Identify which cell holds the provided text, then report its [X, Y] central coordinate. 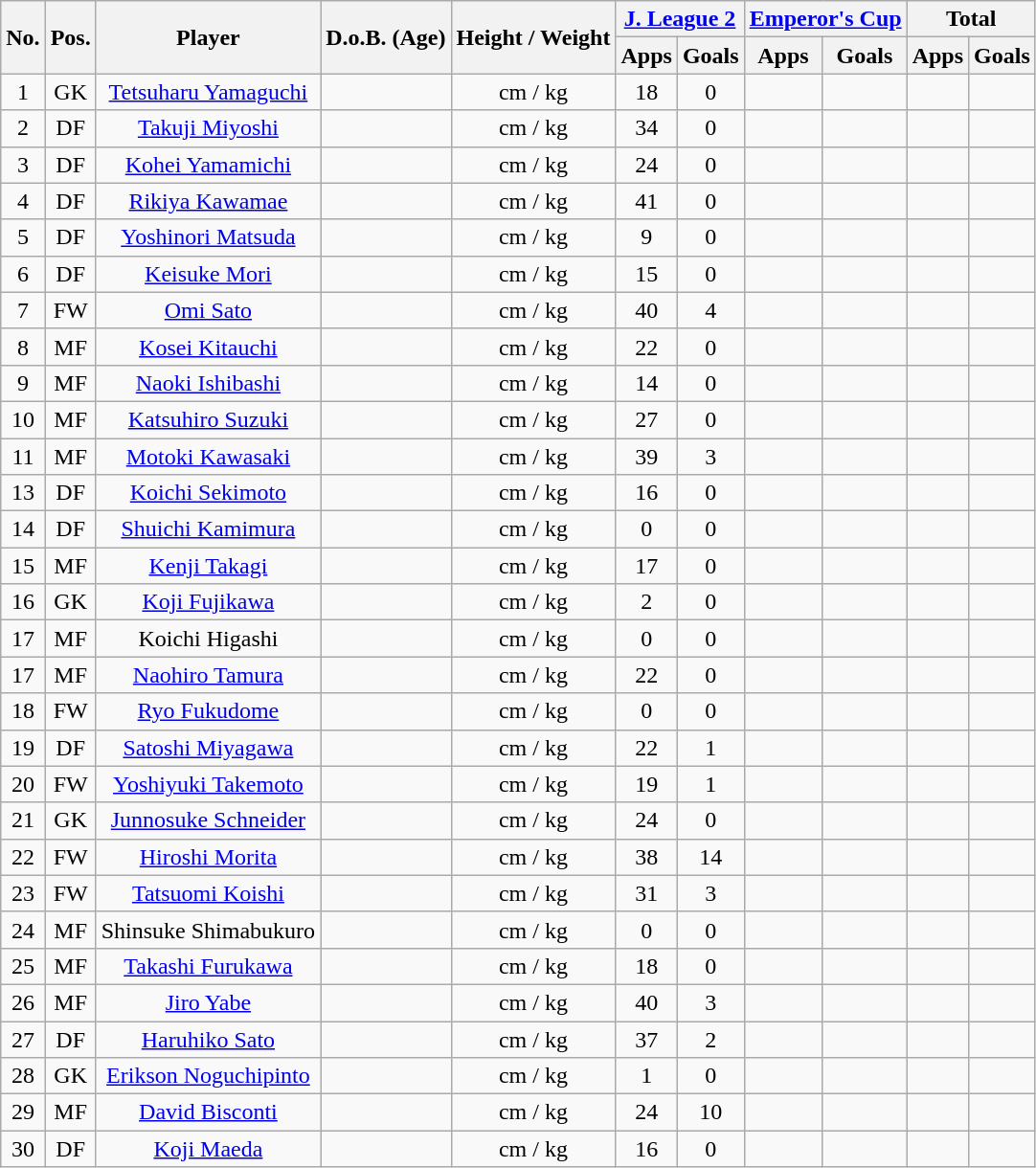
Haruhiko Sato [208, 1039]
Tetsuharu Yamaguchi [208, 92]
5 [23, 237]
Koji Maeda [208, 1149]
Kenji Takagi [208, 566]
26 [23, 1002]
31 [646, 893]
Koichi Higashi [208, 639]
39 [646, 457]
Yoshiyuki Takemoto [208, 784]
41 [646, 201]
Koji Fujikawa [208, 602]
Height / Weight [533, 37]
Pos. [71, 37]
28 [23, 1076]
Emperor's Cup [825, 19]
21 [23, 820]
34 [646, 128]
30 [23, 1149]
Yoshinori Matsuda [208, 237]
8 [23, 347]
Keisuke Mori [208, 274]
Tatsuomi Koishi [208, 893]
Shinsuke Shimabukuro [208, 930]
20 [23, 784]
Jiro Yabe [208, 1002]
6 [23, 274]
Katsuhiro Suzuki [208, 419]
Rikiya Kawamae [208, 201]
Omi Sato [208, 310]
Takuji Miyoshi [208, 128]
Kosei Kitauchi [208, 347]
No. [23, 37]
Takashi Furukawa [208, 966]
Player [208, 37]
38 [646, 857]
7 [23, 310]
Hiroshi Morita [208, 857]
Ryo Fukudome [208, 711]
Kohei Yamamichi [208, 165]
Naohiro Tamura [208, 675]
29 [23, 1112]
Naoki Ishibashi [208, 383]
23 [23, 893]
Koichi Sekimoto [208, 493]
Total [971, 19]
Motoki Kawasaki [208, 457]
37 [646, 1039]
Satoshi Miyagawa [208, 748]
Erikson Noguchipinto [208, 1076]
25 [23, 966]
D.o.B. (Age) [386, 37]
David Bisconti [208, 1112]
13 [23, 493]
11 [23, 457]
J. League 2 [680, 19]
Shuichi Kamimura [208, 529]
Junnosuke Schneider [208, 820]
